From the cell containing the given text, extract its center point as [X, Y] coordinate. 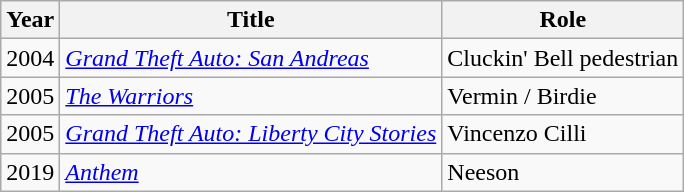
The Warriors [251, 96]
Anthem [251, 172]
Title [251, 20]
Vincenzo Cilli [563, 134]
Vermin / Birdie [563, 96]
2004 [30, 58]
Role [563, 20]
Cluckin' Bell pedestrian [563, 58]
Grand Theft Auto: Liberty City Stories [251, 134]
Grand Theft Auto: San Andreas [251, 58]
2019 [30, 172]
Year [30, 20]
Neeson [563, 172]
